For the text-containing cell, return its midpoint in [X, Y] coordinate format. 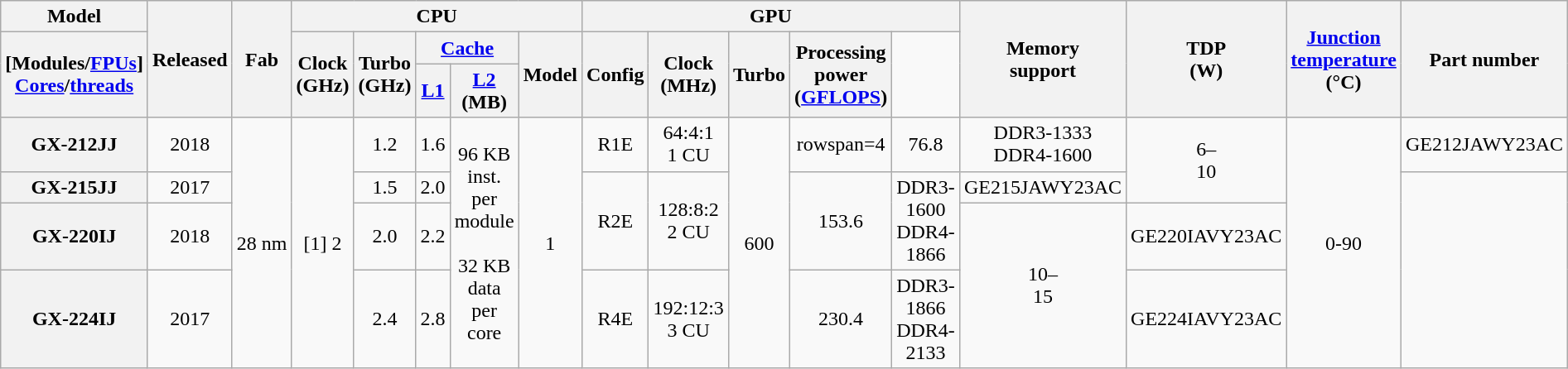
GX-215JJ [75, 187]
Turbo [759, 74]
1.2 [384, 144]
Turbo(GHz) [384, 74]
230.4 [842, 319]
600 [759, 243]
96 KB inst.per module32 KB dataper core [484, 243]
[1] 2 [323, 243]
GE220IAVY23AC [1206, 237]
rowspan=4 [842, 144]
Memorysupport [1042, 60]
6–10 [1206, 161]
CPU [437, 17]
76.8 [926, 144]
Released [190, 60]
Junction temperature (°C) [1344, 60]
GX-220IJ [75, 237]
[Modules/FPUs]Cores/threads [75, 74]
DDR3-1866DDR4-2133 [926, 319]
2.2 [432, 237]
TDP(W) [1206, 60]
GPU [771, 17]
Part number [1484, 60]
DDR3-1600DDR4-1866 [926, 220]
Processingpower(GFLOPS) [842, 74]
128:8:22 CU [688, 220]
1.6 [432, 144]
Config [615, 74]
64:4:11 CU [688, 144]
Clock(GHz) [323, 74]
GX-224IJ [75, 319]
1 [550, 243]
GE215JAWY23AC [1042, 187]
R1E [615, 144]
L2(MB) [484, 91]
28 nm [262, 243]
2.4 [384, 319]
0-90 [1344, 243]
L1 [432, 91]
153.6 [842, 220]
GE224IAVY23AC [1206, 319]
10–15 [1042, 285]
GX-212JJ [75, 144]
DDR3-1333DDR4-1600 [1042, 144]
Clock(MHz) [688, 74]
R2E [615, 220]
R4E [615, 319]
192:12:33 CU [688, 319]
2.8 [432, 319]
Fab [262, 60]
1.5 [384, 187]
GE212JAWY23AC [1484, 144]
Cache [467, 48]
